Extract the (X, Y) coordinate from the center of the cell holding the provided text.  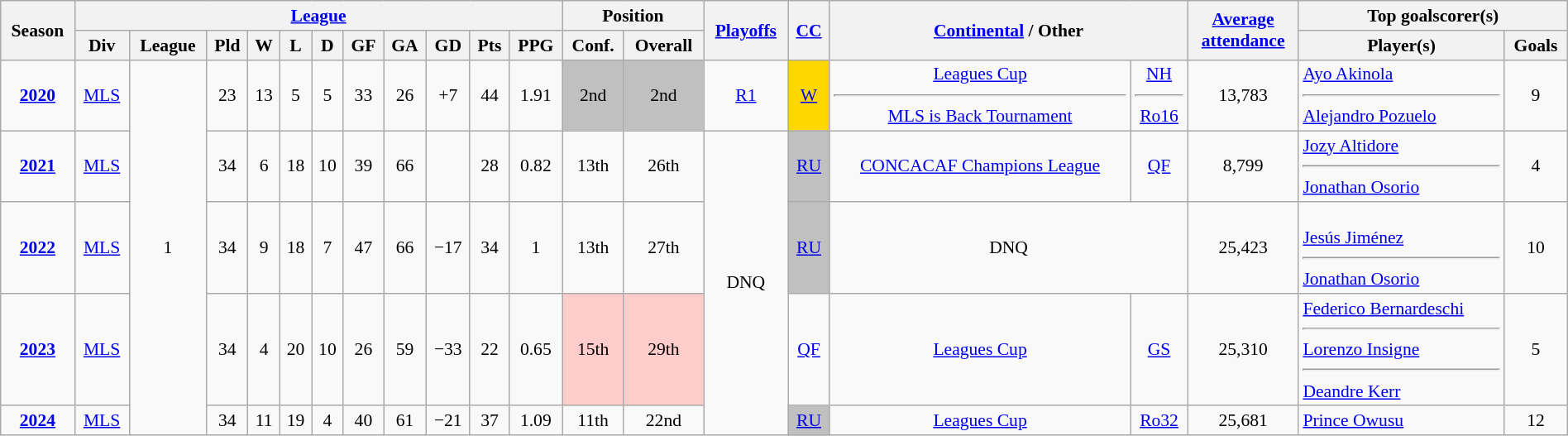
0.82 (536, 166)
40 (364, 421)
61 (405, 421)
15th (593, 350)
22nd (663, 421)
CONCACAF Champions League (980, 166)
13 (264, 95)
1.09 (536, 421)
Jozy Altidore Jonathan Osorio (1401, 166)
L (295, 46)
Pld (227, 46)
+7 (448, 95)
NHRo16 (1159, 95)
Position (633, 16)
−17 (448, 248)
Playoffs (746, 30)
Leagues CupMLS is Back Tournament (980, 95)
27th (663, 248)
33 (364, 95)
−21 (448, 421)
23 (227, 95)
2023 (38, 350)
44 (490, 95)
7 (327, 248)
25,681 (1243, 421)
59 (405, 350)
Federico Bernardeschi Lorenzo Insigne Deandre Kerr (1401, 350)
37 (490, 421)
Pts (490, 46)
2024 (38, 421)
2022 (38, 248)
6 (264, 166)
GA (405, 46)
13,783 (1243, 95)
2020 (38, 95)
20 (295, 350)
Ro32 (1159, 421)
0.65 (536, 350)
26th (663, 166)
GF (364, 46)
Player(s) (1401, 46)
GD (448, 46)
22 (490, 350)
−33 (448, 350)
2021 (38, 166)
Continental / Other (1009, 30)
19 (295, 421)
Div (102, 46)
29th (663, 350)
12 (1537, 421)
11 (264, 421)
47 (364, 248)
Top goalscorer(s) (1432, 16)
11th (593, 421)
Average attendance (1243, 30)
1.91 (536, 95)
Jesús Jiménez Jonathan Osorio (1401, 248)
GS (1159, 350)
39 (364, 166)
25,423 (1243, 248)
R1 (746, 95)
Ayo Akinola Alejandro Pozuelo (1401, 95)
Goals (1537, 46)
25,310 (1243, 350)
Overall (663, 46)
Season (38, 30)
8,799 (1243, 166)
Prince Owusu (1401, 421)
28 (490, 166)
PPG (536, 46)
CC (809, 30)
Conf. (593, 46)
D (327, 46)
